Find where the given text appears and provide that cell's center as (X, Y) coordinate. 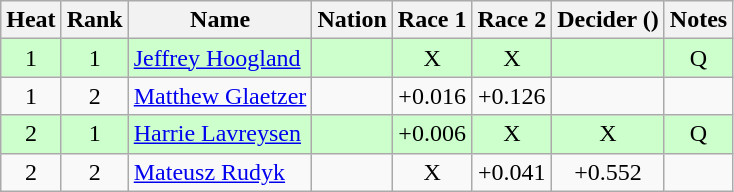
+0.126 (512, 96)
Matthew Glaetzer (220, 96)
+0.006 (432, 134)
Rank (94, 20)
+0.552 (608, 172)
Decider () (608, 20)
+0.041 (512, 172)
Jeffrey Hoogland (220, 58)
Race 1 (432, 20)
Harrie Lavreysen (220, 134)
Race 2 (512, 20)
Heat (31, 20)
Mateusz Rudyk (220, 172)
+0.016 (432, 96)
Name (220, 20)
Nation (352, 20)
Notes (698, 20)
